Provide the (X, Y) coordinate of the cell's center where the given text is located.  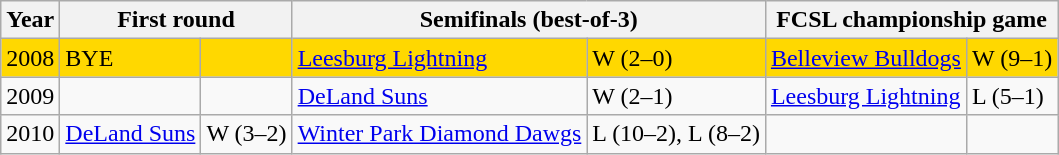
FCSL championship game (911, 20)
W (2–1) (676, 96)
BYE (130, 58)
W (3–2) (246, 134)
2009 (30, 96)
First round (176, 20)
Semifinals (best-of-3) (528, 20)
W (9–1) (1012, 58)
L (5–1) (1012, 96)
Year (30, 20)
2008 (30, 58)
W (2–0) (676, 58)
L (10–2), L (8–2) (676, 134)
Winter Park Diamond Dawgs (440, 134)
2010 (30, 134)
Belleview Bulldogs (866, 58)
